Locate the cell with the specified text and output its (X, Y) center coordinate. 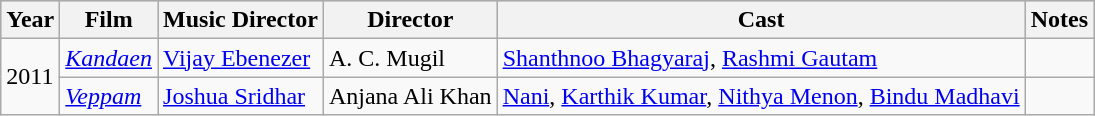
Anjana Ali Khan (410, 96)
Year (30, 20)
A. C. Mugil (410, 58)
Director (410, 20)
Shanthnoo Bhagyaraj, Rashmi Gautam (761, 58)
Nani, Karthik Kumar, Nithya Menon, Bindu Madhavi (761, 96)
Kandaen (109, 58)
Film (109, 20)
Joshua Sridhar (241, 96)
Vijay Ebenezer (241, 58)
Cast (761, 20)
Veppam (109, 96)
Notes (1059, 20)
2011 (30, 77)
Music Director (241, 20)
